Search for the cell housing the specified text and yield its [x, y] center coordinate. 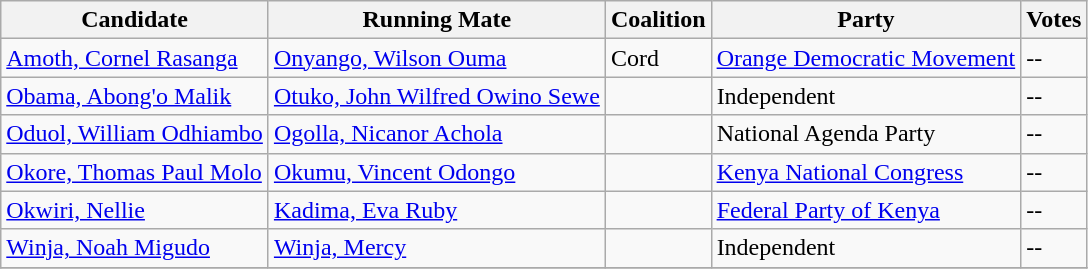
Okwiri, Nellie [135, 210]
Kenya National Congress [866, 172]
Candidate [135, 20]
Party [866, 20]
Obama, Abong'o Malik [135, 96]
Coalition [658, 20]
Amoth, Cornel Rasanga [135, 58]
Okore, Thomas Paul Molo [135, 172]
Votes [1054, 20]
Cord [658, 58]
Kadima, Eva Ruby [436, 210]
Orange Democratic Movement [866, 58]
National Agenda Party [866, 134]
Otuko, John Wilfred Owino Sewe [436, 96]
Oduol, William Odhiambo [135, 134]
Okumu, Vincent Odongo [436, 172]
Onyango, Wilson Ouma [436, 58]
Winja, Noah Migudo [135, 248]
Ogolla, Nicanor Achola [436, 134]
Federal Party of Kenya [866, 210]
Running Mate [436, 20]
Winja, Mercy [436, 248]
